Extract the [x, y] coordinate from the center of the cell holding the provided text.  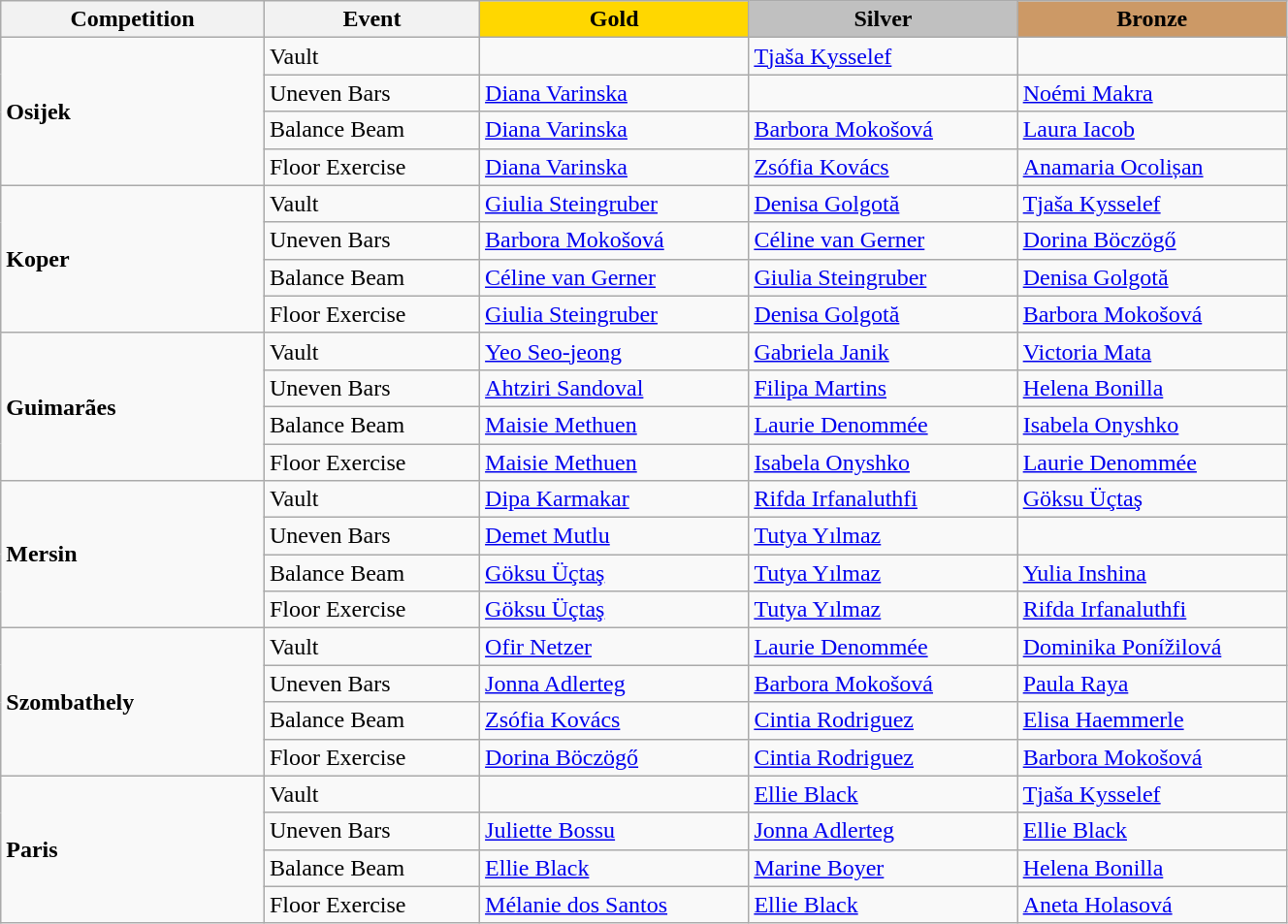
Demet Mutlu [615, 536]
Filipa Martins [883, 388]
Paris [133, 849]
Yeo Seo-jeong [615, 351]
Victoria Mata [1152, 351]
Dominika Ponížilová [1152, 647]
Szombathely [133, 702]
Laura Iacob [1152, 130]
Mersin [133, 555]
Gold [615, 19]
Gabriela Janik [883, 351]
Anamaria Ocolișan [1152, 167]
Guimarães [133, 406]
Dipa Karmakar [615, 499]
Osijek [133, 112]
Yulia Inshina [1152, 573]
Ahtziri Sandoval [615, 388]
Paula Raya [1152, 684]
Elisa Haemmerle [1152, 720]
Juliette Bossu [615, 831]
Event [371, 19]
Ofir Netzer [615, 647]
Marine Boyer [883, 868]
Koper [133, 259]
Noémi Makra [1152, 93]
Silver [883, 19]
Bronze [1152, 19]
Aneta Holasová [1152, 905]
Competition [133, 19]
Mélanie dos Santos [615, 905]
